Determine the [X, Y] coordinate at the center of the cell enclosing the given text.  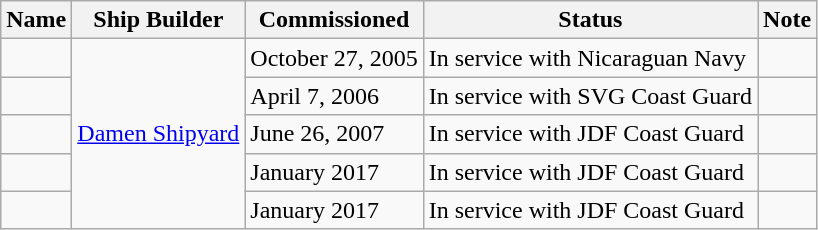
Ship Builder [158, 20]
In service with Nicaraguan Navy [590, 58]
In service with SVG Coast Guard [590, 96]
Status [590, 20]
Name [36, 20]
June 26, 2007 [334, 134]
October 27, 2005 [334, 58]
Damen Shipyard [158, 134]
Note [788, 20]
April 7, 2006 [334, 96]
Commissioned [334, 20]
